For the text-containing cell, return its midpoint in (x, y) coordinate format. 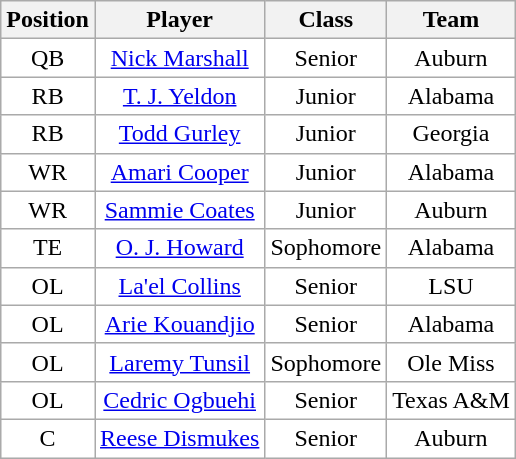
O. J. Howard (179, 248)
Arie Kouandjio (179, 324)
Ole Miss (452, 362)
Nick Marshall (179, 58)
C (48, 438)
T. J. Yeldon (179, 96)
TE (48, 248)
Team (452, 20)
Texas A&M (452, 400)
QB (48, 58)
Position (48, 20)
Sammie Coates (179, 210)
Reese Dismukes (179, 438)
LSU (452, 286)
La'el Collins (179, 286)
Class (326, 20)
Player (179, 20)
Amari Cooper (179, 172)
Georgia (452, 134)
Cedric Ogbuehi (179, 400)
Todd Gurley (179, 134)
Laremy Tunsil (179, 362)
